Scan for the cell matching the given text and deliver its [X, Y] coordinate at center. 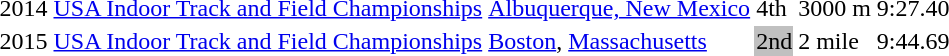
2 mile [835, 41]
Boston, Massachusetts [620, 41]
USA Indoor Track and Field Championships [268, 41]
2nd [774, 41]
